Search for the cell housing the specified text and yield its (x, y) center coordinate. 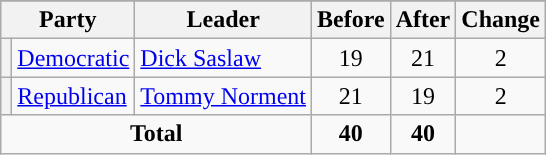
Before (352, 20)
Tommy Norment (224, 96)
After (423, 20)
Leader (224, 20)
Party (68, 20)
Republican (74, 96)
Dick Saslaw (224, 58)
Change (501, 20)
Total (156, 134)
Democratic (74, 58)
